Return (X, Y) of the center of cell containing provided text 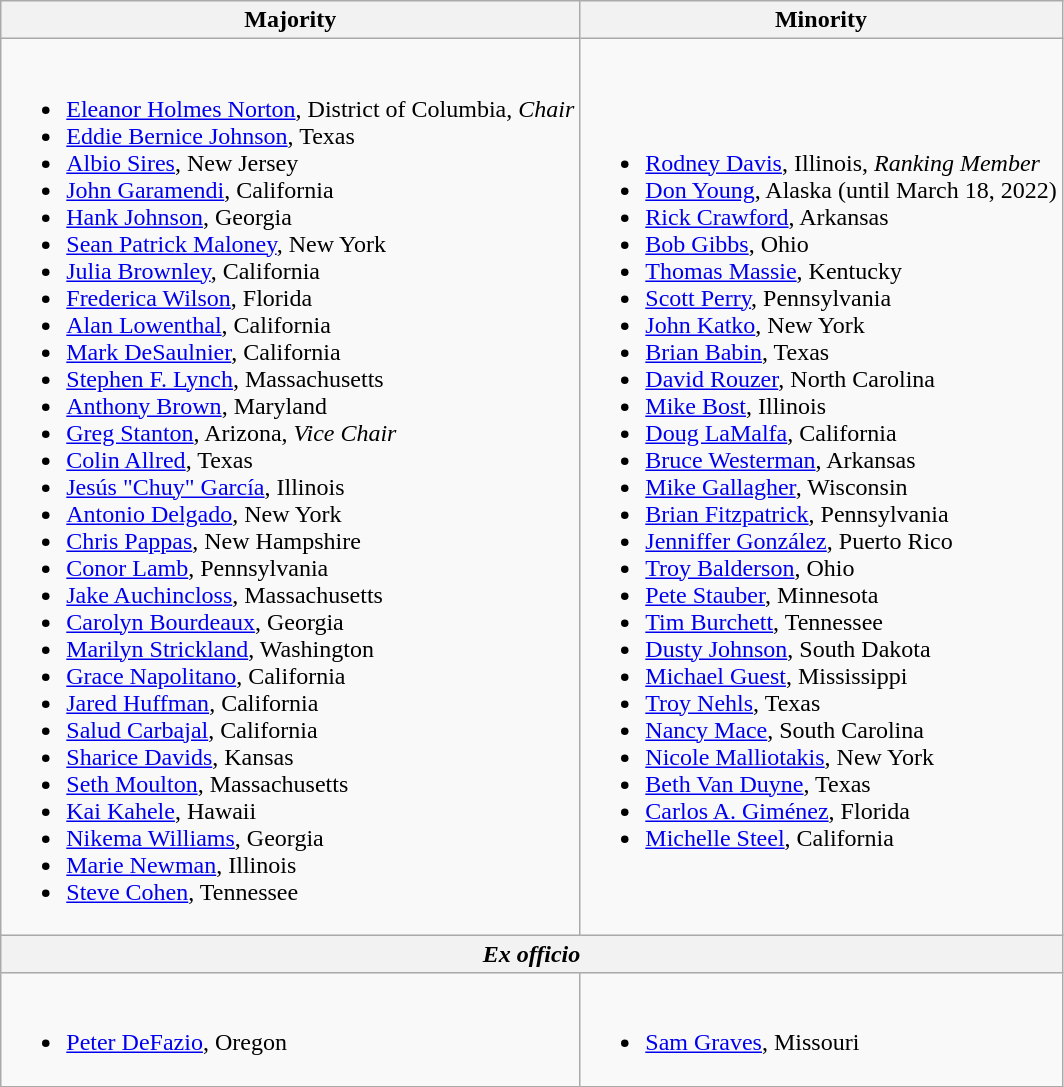
Peter DeFazio, Oregon (290, 1030)
Minority (821, 20)
Ex officio (532, 954)
Sam Graves, Missouri (821, 1030)
Majority (290, 20)
